Output the (X, Y) coordinate of the center of the cell containing the given text.  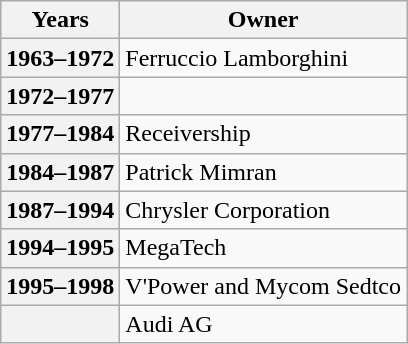
V'Power and Mycom Sedtco (264, 286)
Patrick Mimran (264, 172)
MegaTech (264, 248)
Owner (264, 20)
Audi AG (264, 324)
1987–1994 (60, 210)
1984–1987 (60, 172)
Chrysler Corporation (264, 210)
1995–1998 (60, 286)
1977–1984 (60, 134)
1972–1977 (60, 96)
Receivership (264, 134)
Ferruccio Lamborghini (264, 58)
1994–1995 (60, 248)
Years (60, 20)
1963–1972 (60, 58)
